Determine the (x, y) coordinate at the center of the cell enclosing the given text.  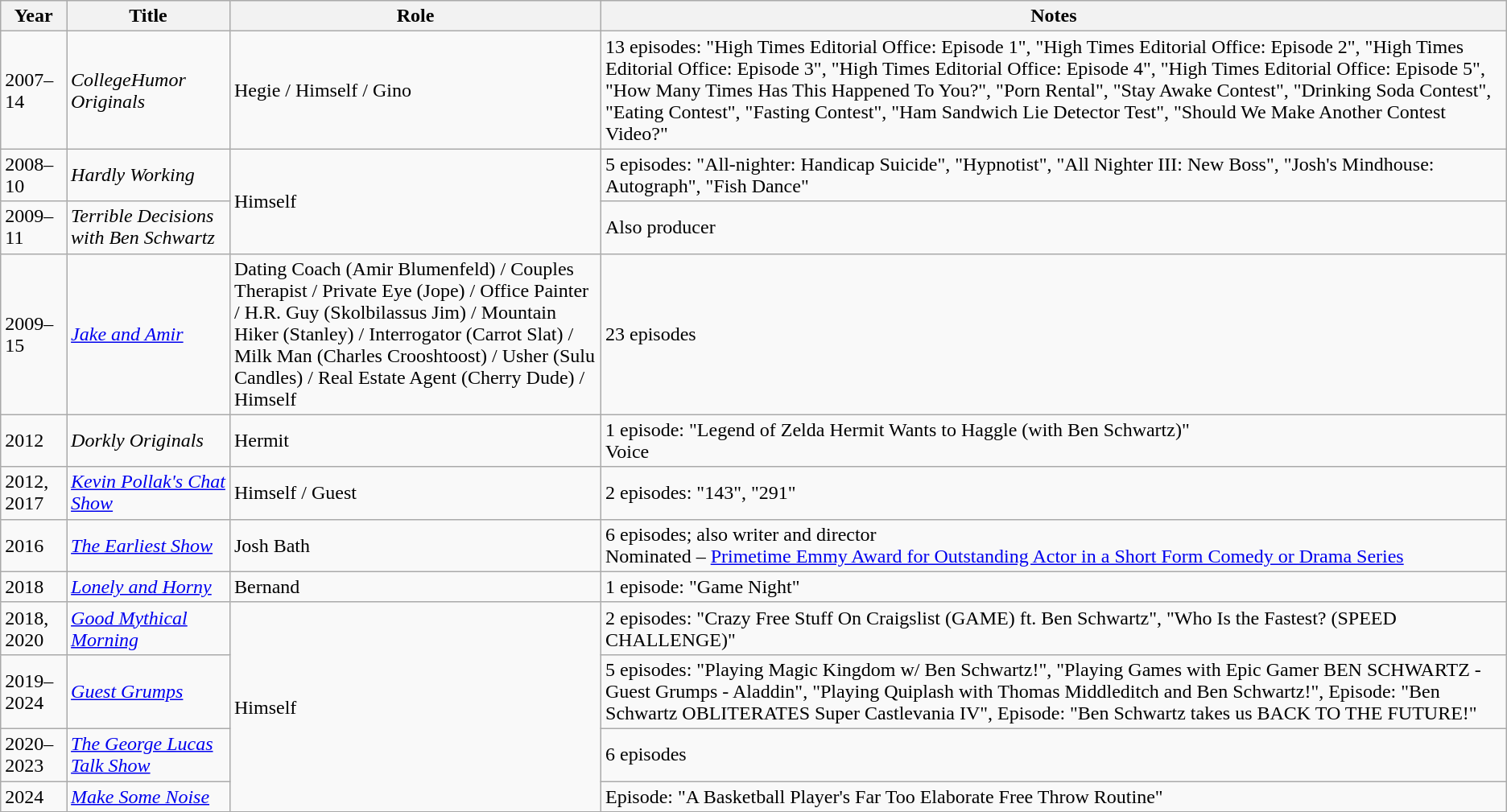
2018, 2020 (34, 628)
Terrible Decisions with Ben Schwartz (148, 227)
Josh Bath (415, 546)
2008–10 (34, 175)
6 episodes; also writer and directorNominated – Primetime Emmy Award for Outstanding Actor in a Short Form Comedy or Drama Series (1055, 546)
2007–14 (34, 90)
2024 (34, 796)
Also producer (1055, 227)
Hegie / Himself / Gino (415, 90)
Jake and Amir (148, 334)
Episode: "A Basketball Player's Far Too Elaborate Free Throw Routine" (1055, 796)
5 episodes: "All-nighter: Handicap Suicide", "Hypnotist", "All Nighter III: New Boss", "Josh's Mindhouse: Autograph", "Fish Dance" (1055, 175)
Hermit (415, 441)
Make Some Noise (148, 796)
2016 (34, 546)
The Earliest Show (148, 546)
6 episodes (1055, 755)
Hardly Working (148, 175)
Kevin Pollak's Chat Show (148, 493)
1 episode: "Legend of Zelda Hermit Wants to Haggle (with Ben Schwartz)"Voice (1055, 441)
2019–2024 (34, 691)
Notes (1055, 16)
2009–15 (34, 334)
Dorkly Originals (148, 441)
Guest Grumps (148, 691)
2 episodes: "143", "291" (1055, 493)
Lonely and Horny (148, 587)
1 episode: "Game Night" (1055, 587)
Title (148, 16)
Bernand (415, 587)
23 episodes (1055, 334)
2 episodes: "Crazy Free Stuff On Craigslist (GAME) ft. Ben Schwartz", "Who Is the Fastest? (SPEED CHALLENGE)" (1055, 628)
Role (415, 16)
2020–2023 (34, 755)
2018 (34, 587)
Year (34, 16)
Himself / Guest (415, 493)
The George Lucas Talk Show (148, 755)
2012, 2017 (34, 493)
Good Mythical Morning (148, 628)
2012 (34, 441)
2009–11 (34, 227)
CollegeHumor Originals (148, 90)
